Pinpoint the cell where the given text exists, returning its [x, y] midpoint coordinate. 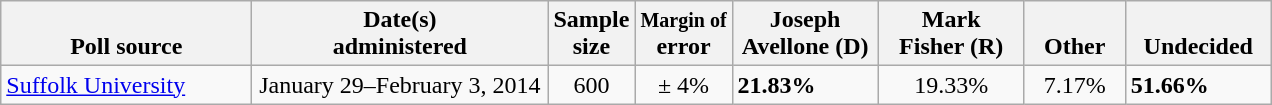
JosephAvellone (D) [805, 34]
Date(s)administered [400, 34]
Suffolk University [126, 85]
Poll source [126, 34]
21.83% [805, 85]
Undecided [1198, 34]
Samplesize [592, 34]
600 [592, 85]
19.33% [951, 85]
51.66% [1198, 85]
± 4% [684, 85]
7.17% [1074, 85]
Margin oferror [684, 34]
MarkFisher (R) [951, 34]
January 29–February 3, 2014 [400, 85]
Other [1074, 34]
